Scan for the cell matching the given text and deliver its (X, Y) coordinate at center. 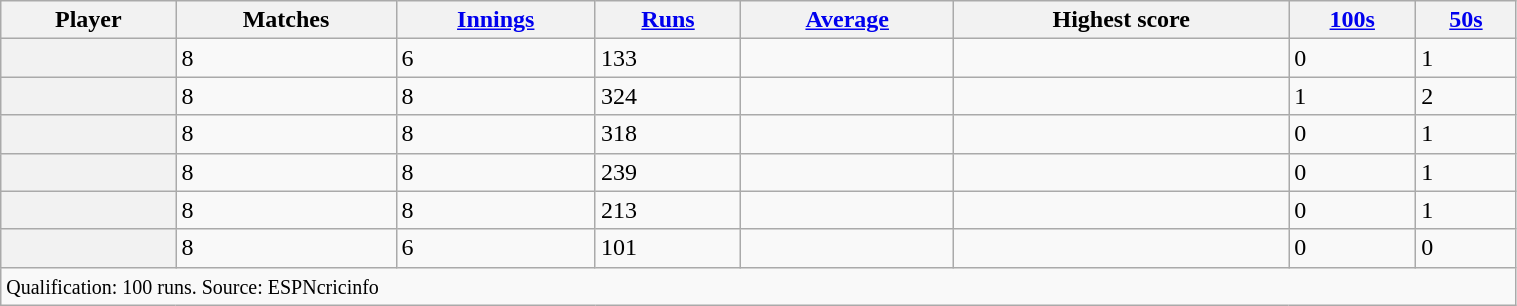
101 (668, 248)
239 (668, 172)
100s (1352, 20)
324 (668, 96)
213 (668, 210)
133 (668, 58)
Matches (286, 20)
Innings (496, 20)
Runs (668, 20)
Qualification: 100 runs. Source: ESPNcricinfo (758, 286)
2 (1466, 96)
318 (668, 134)
Highest score (1122, 20)
Average (848, 20)
Player (88, 20)
50s (1466, 20)
